From the cell containing the given text, extract its center point as (X, Y) coordinate. 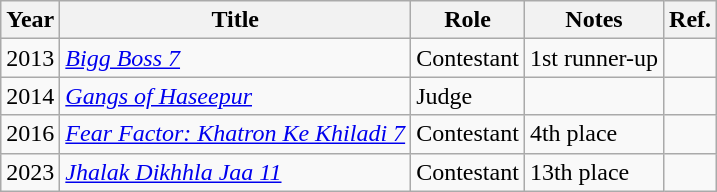
2014 (30, 96)
2023 (30, 172)
2013 (30, 58)
Bigg Boss 7 (236, 58)
2016 (30, 134)
Notes (594, 20)
Title (236, 20)
Jhalak Dikhhla Jaa 11 (236, 172)
13th place (594, 172)
4th place (594, 134)
Role (468, 20)
Gangs of Haseepur (236, 96)
Year (30, 20)
Judge (468, 96)
1st runner-up (594, 58)
Fear Factor: Khatron Ke Khiladi 7 (236, 134)
Ref. (690, 20)
